Find where the given text appears and provide that cell's center as (x, y) coordinate. 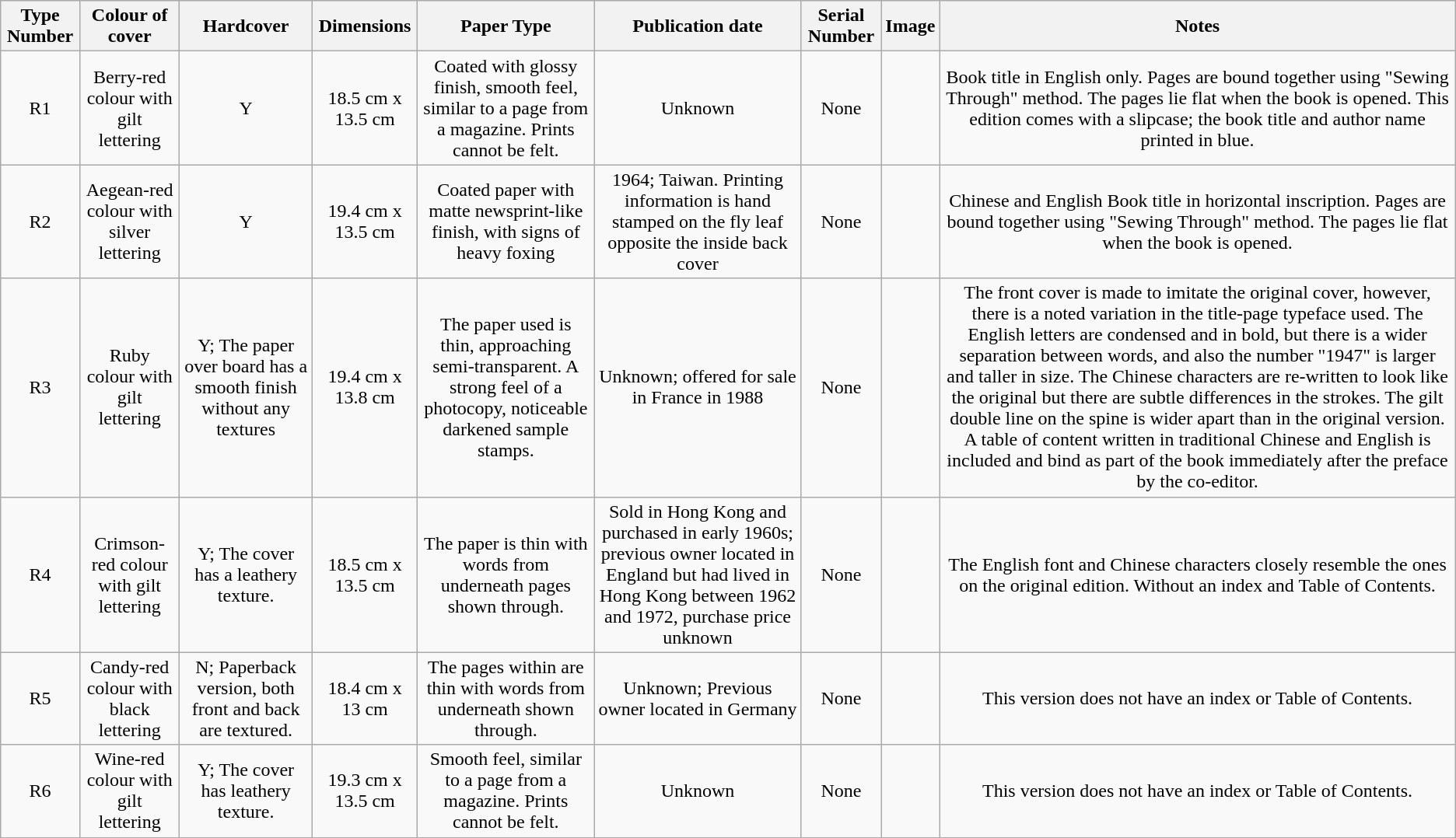
18.4 cm x 13 cm (364, 698)
Hardcover (246, 26)
Unknown; Previous owner located in Germany (698, 698)
The English font and Chinese characters closely resemble the ones on the original edition. Without an index and Table of Contents. (1198, 574)
R2 (40, 222)
19.3 cm x 13.5 cm (364, 791)
R4 (40, 574)
R3 (40, 387)
Colour of cover (129, 26)
R1 (40, 108)
Crimson-red colour with gilt lettering (129, 574)
Publication date (698, 26)
Berry-red colour with gilt lettering (129, 108)
Coated with glossy finish, smooth feel, similar to a page from a magazine. Prints cannot be felt. (506, 108)
Y; The cover has leathery texture. (246, 791)
Y; The paper over board has a smooth finish without any textures (246, 387)
Unknown; offered for sale in France in 1988 (698, 387)
Notes (1198, 26)
19.4 cm x 13.5 cm (364, 222)
1964; Taiwan. Printing information is hand stamped on the fly leaf opposite the inside back cover (698, 222)
Serial Number (842, 26)
N; Paperback version, both front and back are textured. (246, 698)
The pages within are thin with words from underneath shown through. (506, 698)
Aegean-red colour with silver lettering (129, 222)
Type Number (40, 26)
R6 (40, 791)
The paper used is thin, approaching semi-transparent. A strong feel of a photocopy, noticeable darkened sample stamps. (506, 387)
Candy-red colour with black lettering (129, 698)
Image (910, 26)
Y; The cover has a leathery texture. (246, 574)
The paper is thin with words from underneath pages shown through. (506, 574)
Dimensions (364, 26)
Smooth feel, similar to a page from a magazine. Prints cannot be felt. (506, 791)
R5 (40, 698)
Coated paper with matte newsprint-like finish, with signs of heavy foxing (506, 222)
19.4 cm x 13.8 cm (364, 387)
Paper Type (506, 26)
Ruby colour with gilt lettering (129, 387)
Wine-red colour with gilt lettering (129, 791)
